Return the (x, y) coordinate for the center point of the cell that contains the specified text.  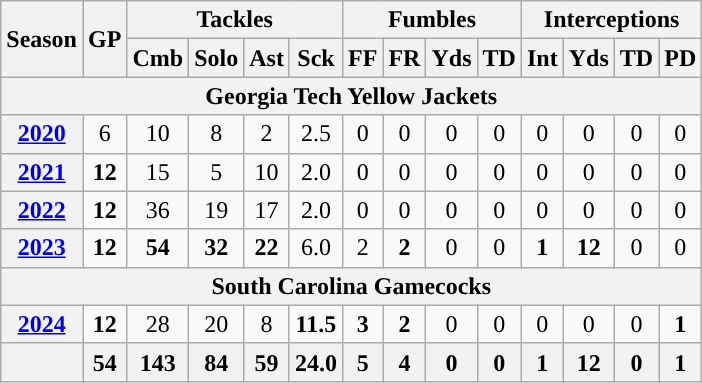
20 (216, 324)
32 (216, 248)
22 (267, 248)
4 (404, 362)
36 (158, 210)
Interceptions (611, 20)
Ast (267, 58)
2020 (42, 134)
2021 (42, 172)
15 (158, 172)
11.5 (316, 324)
Sck (316, 58)
2022 (42, 210)
28 (158, 324)
Int (542, 58)
Season (42, 39)
59 (267, 362)
Solo (216, 58)
Georgia Tech Yellow Jackets (352, 96)
FF (362, 58)
PD (680, 58)
17 (267, 210)
GP (104, 39)
South Carolina Gamecocks (352, 286)
Tackles (235, 20)
2023 (42, 248)
6 (104, 134)
Cmb (158, 58)
3 (362, 324)
2024 (42, 324)
84 (216, 362)
Fumbles (432, 20)
24.0 (316, 362)
2.5 (316, 134)
6.0 (316, 248)
19 (216, 210)
143 (158, 362)
FR (404, 58)
